For the text-containing cell, return its midpoint in (x, y) coordinate format. 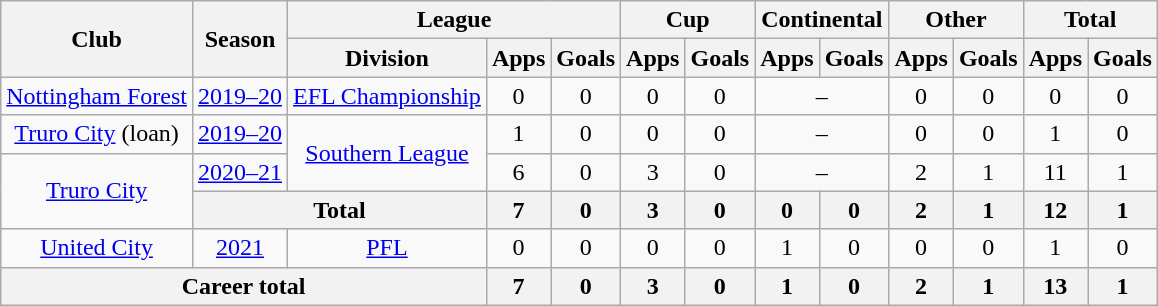
Cup (688, 20)
Continental (822, 20)
2021 (240, 248)
Career total (244, 286)
EFL Championship (388, 96)
Truro City (loan) (97, 134)
Nottingham Forest (97, 96)
PFL (388, 248)
Truro City (97, 191)
11 (1055, 172)
United City (97, 248)
Division (388, 58)
Club (97, 39)
League (454, 20)
2020–21 (240, 172)
6 (518, 172)
Other (956, 20)
13 (1055, 286)
12 (1055, 210)
Southern League (388, 153)
Season (240, 39)
